Capture the cell that displays the provided text and extract its [x, y] central coordinate. 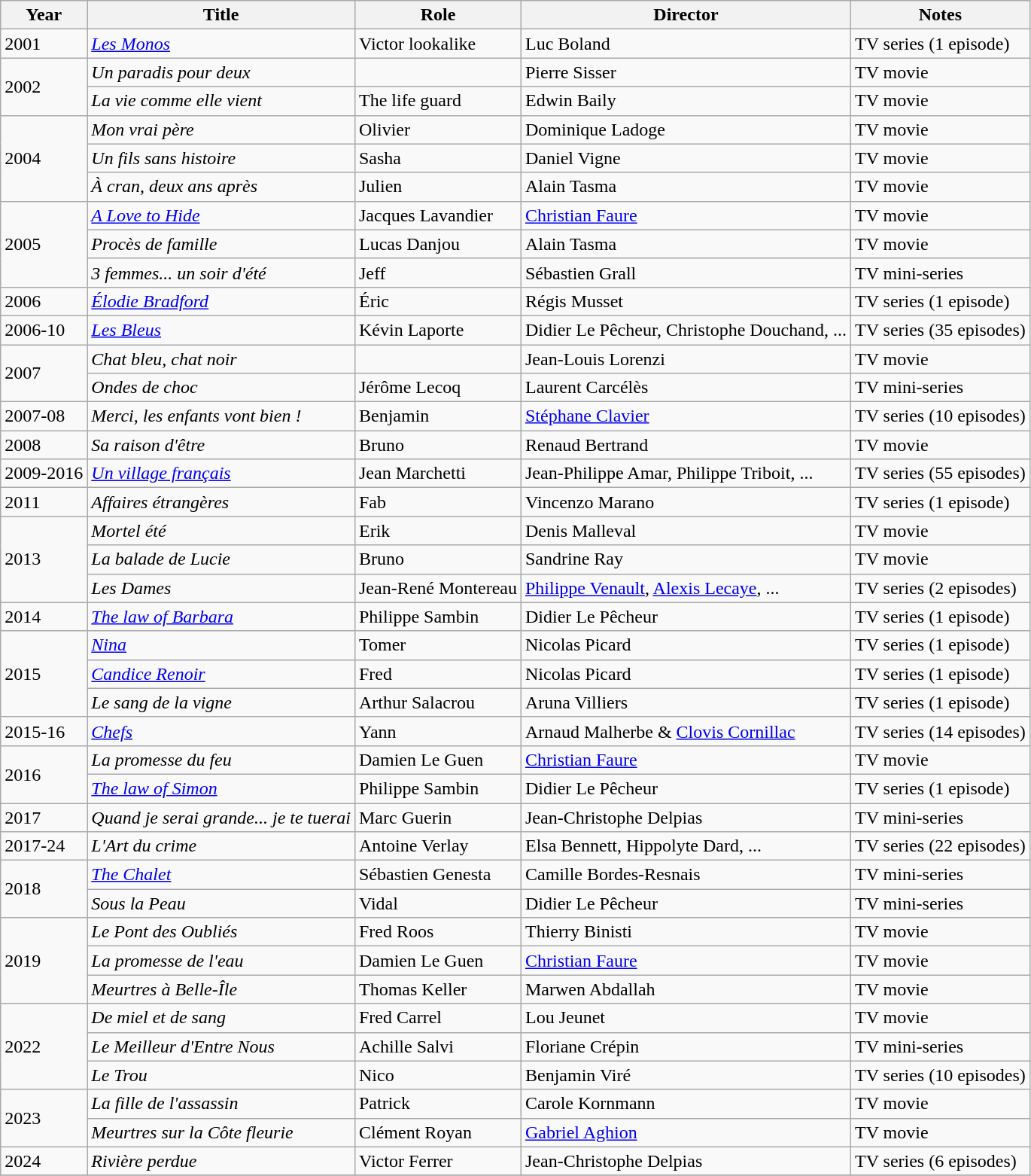
Le Pont des Oubliés [221, 932]
Mortel été [221, 531]
Director [686, 15]
De miel et de sang [221, 1018]
Fred Roos [438, 932]
Jean-Philippe Amar, Philippe Triboit, ... [686, 474]
Quand je serai grande... je te tuerai [221, 817]
La balade de Lucie [221, 559]
Rivière perdue [221, 1161]
Élodie Bradford [221, 301]
Notes [940, 15]
Stéphane Clavier [686, 416]
Sa raison d'être [221, 445]
2017-24 [44, 846]
Un paradis pour deux [221, 72]
Marwen Abdallah [686, 989]
Mon vrai père [221, 129]
Meurtres sur la Côte fleurie [221, 1132]
Chat bleu, chat noir [221, 359]
Sébastien Genesta [438, 875]
Edwin Baily [686, 101]
La promesse de l'eau [221, 961]
Jérôme Lecoq [438, 388]
Role [438, 15]
Clément Royan [438, 1132]
Jean-Louis Lorenzi [686, 359]
Lou Jeunet [686, 1018]
Olivier [438, 129]
TV series (14 episodes) [940, 731]
Jeff [438, 273]
Jean Marchetti [438, 474]
Sous la Peau [221, 903]
Affaires étrangères [221, 502]
Un fils sans histoire [221, 158]
Floriane Crépin [686, 1047]
Procès de famille [221, 244]
Le sang de la vigne [221, 702]
2008 [44, 445]
3 femmes... un soir d'été [221, 273]
2014 [44, 617]
The law of Barbara [221, 617]
Fred [438, 674]
Vidal [438, 903]
2011 [44, 502]
Nico [438, 1075]
Antoine Verlay [438, 846]
Renaud Bertrand [686, 445]
The law of Simon [221, 788]
2009-2016 [44, 474]
2017 [44, 817]
Arthur Salacrou [438, 702]
Ondes de choc [221, 388]
2005 [44, 244]
Erik [438, 531]
Tomer [438, 645]
Chefs [221, 731]
Vincenzo Marano [686, 502]
La fille de l'assassin [221, 1104]
2016 [44, 774]
Dominique Ladoge [686, 129]
Le Meilleur d'Entre Nous [221, 1047]
Pierre Sisser [686, 72]
The life guard [438, 101]
Candice Renoir [221, 674]
2015-16 [44, 731]
2018 [44, 889]
2023 [44, 1118]
2019 [44, 961]
Philippe Venault, Alexis Lecaye, ... [686, 588]
Fred Carrel [438, 1018]
2013 [44, 559]
Régis Musset [686, 301]
2015 [44, 674]
2004 [44, 158]
TV series (35 episodes) [940, 330]
2007 [44, 373]
Le Trou [221, 1075]
Camille Bordes-Resnais [686, 875]
Luc Boland [686, 44]
Sandrine Ray [686, 559]
Julien [438, 187]
Fab [438, 502]
2002 [44, 87]
Nina [221, 645]
Patrick [438, 1104]
2024 [44, 1161]
Les Monos [221, 44]
Victor Ferrer [438, 1161]
Un village français [221, 474]
TV series (55 episodes) [940, 474]
A Love to Hide [221, 215]
Title [221, 15]
La promesse du feu [221, 760]
2022 [44, 1047]
Marc Guerin [438, 817]
Denis Malleval [686, 531]
The Chalet [221, 875]
Aruna Villiers [686, 702]
Sébastien Grall [686, 273]
Merci, les enfants vont bien ! [221, 416]
Sasha [438, 158]
Les Dames [221, 588]
Arnaud Malherbe & Clovis Cornillac [686, 731]
Thierry Binisti [686, 932]
À cran, deux ans après [221, 187]
Lucas Danjou [438, 244]
2006 [44, 301]
Éric [438, 301]
2001 [44, 44]
Kévin Laporte [438, 330]
Elsa Bennett, Hippolyte Dard, ... [686, 846]
Jacques Lavandier [438, 215]
La vie comme elle vient [221, 101]
Jean-René Montereau [438, 588]
Benjamin [438, 416]
2006-10 [44, 330]
Gabriel Aghion [686, 1132]
Meurtres à Belle-Île [221, 989]
Les Bleus [221, 330]
L'Art du crime [221, 846]
Victor lookalike [438, 44]
Yann [438, 731]
Daniel Vigne [686, 158]
Carole Kornmann [686, 1104]
Thomas Keller [438, 989]
TV series (2 episodes) [940, 588]
Achille Salvi [438, 1047]
Laurent Carcélès [686, 388]
2007-08 [44, 416]
TV series (22 episodes) [940, 846]
Benjamin Viré [686, 1075]
TV series (6 episodes) [940, 1161]
Year [44, 15]
Didier Le Pêcheur, Christophe Douchand, ... [686, 330]
